Find where the given text appears and provide that cell's center as [x, y] coordinate. 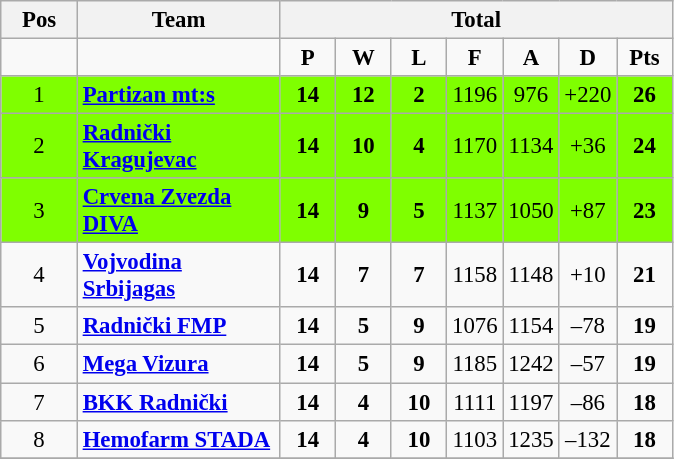
–86 [588, 402]
976 [531, 95]
12 [364, 95]
F [475, 58]
1111 [475, 402]
1242 [531, 364]
6 [40, 364]
3 [40, 210]
Radnički FMP [178, 327]
1170 [475, 146]
1148 [531, 276]
26 [645, 95]
1158 [475, 276]
1134 [531, 146]
23 [645, 210]
P [308, 58]
–132 [588, 439]
–78 [588, 327]
Pts [645, 58]
8 [40, 439]
W [364, 58]
+10 [588, 276]
+220 [588, 95]
Hemofarm STADA [178, 439]
1 [40, 95]
Pos [40, 20]
–57 [588, 364]
1050 [531, 210]
1103 [475, 439]
1076 [475, 327]
Team [178, 20]
1197 [531, 402]
Partizan mt:s [178, 95]
+36 [588, 146]
BKK Radnički [178, 402]
1137 [475, 210]
1235 [531, 439]
24 [645, 146]
Total [476, 20]
21 [645, 276]
L [419, 58]
Crvena Zvezda DIVA [178, 210]
+87 [588, 210]
Radnički Kragujevac [178, 146]
A [531, 58]
1185 [475, 364]
1154 [531, 327]
1196 [475, 95]
D [588, 58]
Vojvodina Srbijagas [178, 276]
Mega Vizura [178, 364]
